Output the [X, Y] coordinate of the center of the cell containing the given text.  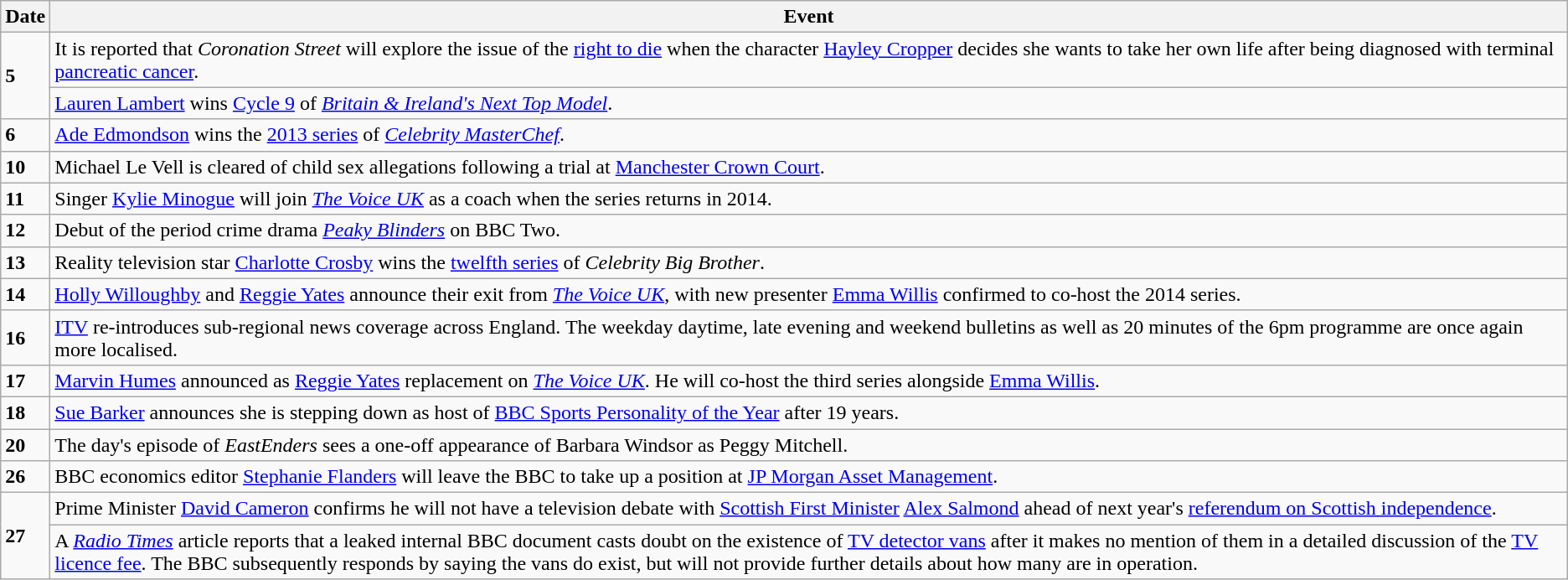
Holly Willoughby and Reggie Yates announce their exit from The Voice UK, with new presenter Emma Willis confirmed to co-host the 2014 series. [809, 294]
26 [25, 477]
Debut of the period crime drama Peaky Blinders on BBC Two. [809, 230]
16 [25, 337]
Date [25, 17]
Ade Edmondson wins the 2013 series of Celebrity MasterChef. [809, 135]
13 [25, 262]
12 [25, 230]
Marvin Humes announced as Reggie Yates replacement on The Voice UK. He will co-host the third series alongside Emma Willis. [809, 381]
5 [25, 75]
Lauren Lambert wins Cycle 9 of Britain & Ireland's Next Top Model. [809, 103]
BBC economics editor Stephanie Flanders will leave the BBC to take up a position at JP Morgan Asset Management. [809, 477]
Singer Kylie Minogue will join The Voice UK as a coach when the series returns in 2014. [809, 199]
Michael Le Vell is cleared of child sex allegations following a trial at Manchester Crown Court. [809, 167]
The day's episode of EastEnders sees a one-off appearance of Barbara Windsor as Peggy Mitchell. [809, 445]
Sue Barker announces she is stepping down as host of BBC Sports Personality of the Year after 19 years. [809, 412]
17 [25, 381]
Reality television star Charlotte Crosby wins the twelfth series of Celebrity Big Brother. [809, 262]
27 [25, 536]
18 [25, 412]
Event [809, 17]
14 [25, 294]
10 [25, 167]
20 [25, 445]
11 [25, 199]
6 [25, 135]
